Search for the cell housing the specified text and yield its [X, Y] center coordinate. 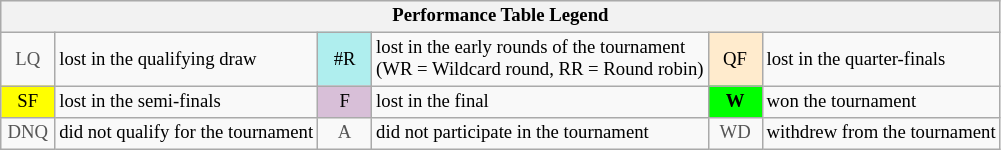
#R [345, 60]
WD [735, 134]
SF [28, 102]
QF [735, 60]
A [345, 134]
lost in the final [540, 102]
LQ [28, 60]
F [345, 102]
won the tournament [881, 102]
did not participate in the tournament [540, 134]
lost in the qualifying draw [186, 60]
did not qualify for the tournament [186, 134]
lost in the quarter-finals [881, 60]
W [735, 102]
withdrew from the tournament [881, 134]
lost in the early rounds of the tournament(WR = Wildcard round, RR = Round robin) [540, 60]
lost in the semi-finals [186, 102]
DNQ [28, 134]
Performance Table Legend [500, 16]
